Return the [X, Y] coordinate for the center point of the cell that contains the specified text.  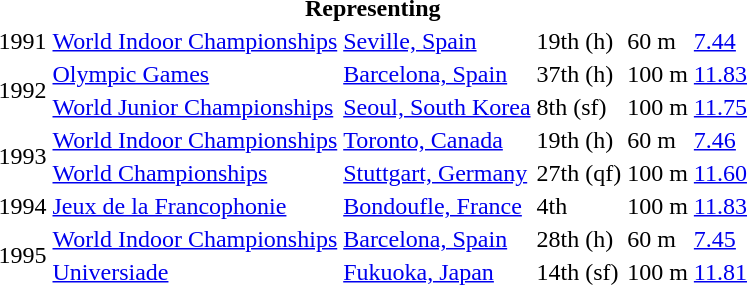
World Championships [195, 173]
Seville, Spain [437, 41]
Bondoufle, France [437, 206]
28th (h) [579, 239]
8th (sf) [579, 107]
37th (h) [579, 74]
Jeux de la Francophonie [195, 206]
Stuttgart, Germany [437, 173]
Toronto, Canada [437, 140]
4th [579, 206]
27th (qf) [579, 173]
Seoul, South Korea [437, 107]
World Junior Championships [195, 107]
Olympic Games [195, 74]
